Scan for the cell matching the given text and deliver its [X, Y] coordinate at center. 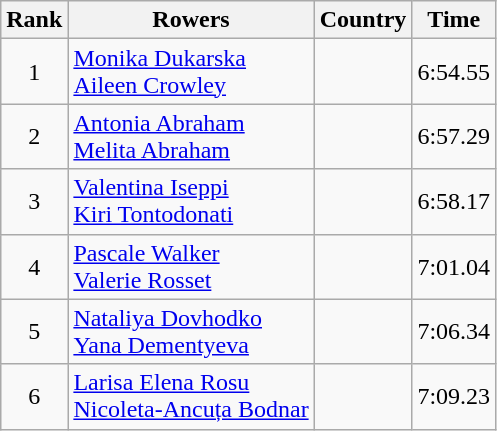
Larisa Elena RosuNicoleta-Ancuța Bodnar [191, 396]
7:01.04 [454, 266]
Rowers [191, 20]
Time [454, 20]
6:57.29 [454, 136]
Country [363, 20]
6:54.55 [454, 72]
7:06.34 [454, 332]
6 [34, 396]
3 [34, 202]
2 [34, 136]
Antonia AbrahamMelita Abraham [191, 136]
1 [34, 72]
7:09.23 [454, 396]
Nataliya DovhodkoYana Dementyeva [191, 332]
Valentina IseppiKiri Tontodonati [191, 202]
Pascale WalkerValerie Rosset [191, 266]
Monika DukarskaAileen Crowley [191, 72]
Rank [34, 20]
4 [34, 266]
6:58.17 [454, 202]
5 [34, 332]
